Search for the cell housing the specified text and yield its (x, y) center coordinate. 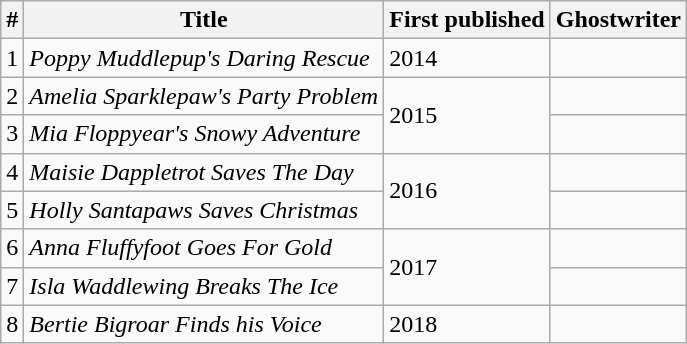
Amelia Sparklepaw's Party Problem (204, 96)
Maisie Dappletrot Saves The Day (204, 172)
2017 (467, 267)
First published (467, 20)
4 (12, 172)
1 (12, 58)
Isla Waddlewing Breaks The Ice (204, 286)
Ghostwriter (618, 20)
# (12, 20)
7 (12, 286)
2 (12, 96)
8 (12, 324)
Holly Santapaws Saves Christmas (204, 210)
Title (204, 20)
Poppy Muddlepup's Daring Rescue (204, 58)
2018 (467, 324)
Mia Floppyear's Snowy Adventure (204, 134)
2015 (467, 115)
Bertie Bigroar Finds his Voice (204, 324)
2014 (467, 58)
Anna Fluffyfoot Goes For Gold (204, 248)
3 (12, 134)
5 (12, 210)
6 (12, 248)
2016 (467, 191)
